Determine the (X, Y) coordinate at the center of the cell enclosing the given text.  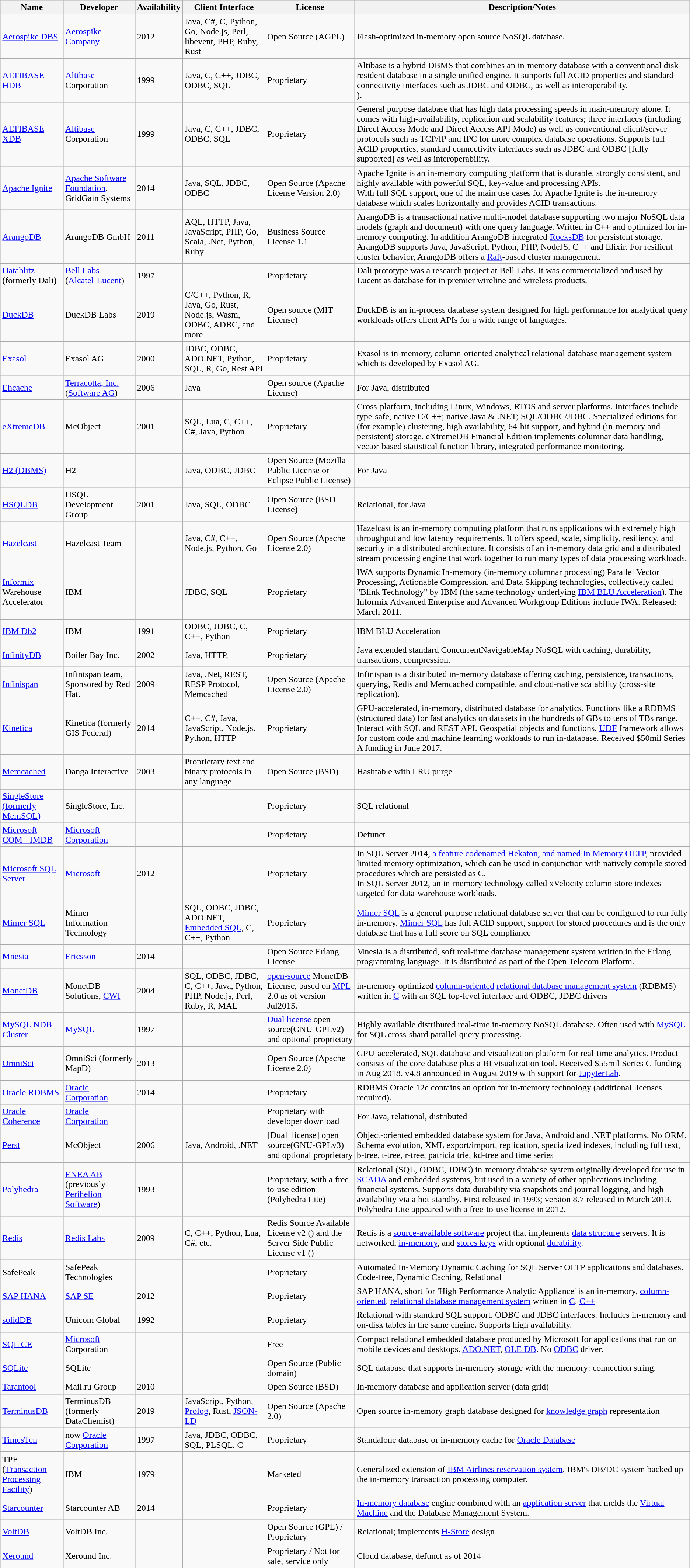
SafePeak Technologies (99, 1272)
For Java, relational, distributed (522, 1117)
ArangoDB (32, 237)
eXtremeDB (32, 426)
H2 (DBMS) (32, 470)
JDBC, ODBC, ADO.NET, Python, SQL, R, Go, Rest API (224, 358)
Hashtable with LRU purge (522, 772)
Aerospike DBS (32, 36)
DuckDB (32, 315)
ENEA AB (previously Perihelion Software) (99, 1189)
Automated In-Memory Dynamic Caching for SQL Server OLTP applications and databases. Code-free, Dynamic Caching, Relational (522, 1272)
Oracle Coherence (32, 1117)
IBM Db2 (32, 631)
Java, C#, C, Python, Go, Node.js, Perl, libevent, PHP, Ruby, Rust (224, 36)
Marketed (310, 1474)
MonetDB Solutions, CWI (99, 991)
Terracotta, Inc. (Software AG) (99, 387)
Redis (32, 1238)
ArangoDB GmbH (99, 237)
License (310, 7)
Developer (99, 7)
open-source MonetDB License, based on MPL 2.0 as of version Jul2015. (310, 991)
Datablitz (formerly Dali) (32, 276)
Infinispan (32, 684)
Unicom Global (99, 1320)
2002 (158, 655)
Redis Labs (99, 1238)
Generalized extension of IBM Airlines reservation system. IBM's DB/DC system backed up the in-memory transaction processing computer. (522, 1474)
C++, C#, Java, JavaScript, Node.js. Python, HTTP (224, 728)
SAP HANA, short for 'High Performance Analytic Appliance' is an in-memory, column-oriented, relational database management system written in C, C++ (522, 1296)
Informix Warehouse Accelerator (32, 592)
Microsoft COM+ IMDB (32, 835)
Bell Labs (Alcatel-Lucent) (99, 276)
Flash-optimized in-memory open source NoSQL database. (522, 36)
For Java (522, 470)
TerminusDB (formerly DataChemist) (99, 1411)
MySQL NDB Cluster (32, 1029)
Compact relational embedded database produced by Microsoft for applications that run on mobile devices and desktops. ADO.NET, OLE DB. No ODBC driver. (522, 1344)
solidDB (32, 1320)
Relational, for Java (522, 504)
Client Interface (224, 7)
TPF (Transaction Processing Facility) (32, 1474)
Java (224, 387)
Standalone database or in-memory cache for Oracle Database (522, 1440)
Open Source (GPL) / Proprietary (310, 1532)
SafePeak (32, 1272)
Proprietary / Not for sale, service only (310, 1555)
ALTIBASE XDB (32, 134)
Java, .Net, REST, RESP Protocol, Memcached (224, 684)
C, C++, Python, Lua, C#, etc. (224, 1238)
Business Source License 1.1 (310, 237)
Java, HTTP, (224, 655)
Danga Interactive (99, 772)
Java, C#, C++, Node.js, Python, Go (224, 544)
Tarantool (32, 1387)
2004 (158, 991)
MySQL (99, 1029)
Mimer SQL (32, 923)
Name (32, 7)
Mnesia (32, 957)
SAP HANA (32, 1296)
Aerospike Company (99, 36)
RDBMS Oracle 12c contains an option for in-memory technology (additional licenses required). (522, 1092)
Description/Notes (522, 7)
Infinispan team, Sponsored by Red Hat. (99, 684)
Exasol AG (99, 358)
JDBC, SQL (224, 592)
Cloud database, defunct as of 2014 (522, 1555)
Exasol (32, 358)
SQL relational (522, 806)
TimesTen (32, 1440)
Ehcache (32, 387)
Open Source Erlang License (310, 957)
SingleStore, Inc. (99, 806)
Proprietary with developer download (310, 1117)
Open Source (Apache 2.0) (310, 1411)
Boiler Bay Inc. (99, 655)
OmniSci (32, 1063)
Exasol is in-memory, column-oriented analytical relational database management system which is developed by Exasol AG. (522, 358)
Defunct (522, 835)
Mail.ru Group (99, 1387)
2000 (158, 358)
Hazelcast (32, 544)
now Oracle Corporation (99, 1440)
In-memory database engine combined with an application server that melds the Virtual Machine and the Database Management System. (522, 1508)
Proprietary text and binary protocols in any language (224, 772)
C/C++, Python, R, Java, Go, Rust, Node.js, Wasm, ODBC, ADBC, and more (224, 315)
Java, SQL, ODBC (224, 504)
Open Source (Public domain) (310, 1368)
In-memory database and application server (data grid) (522, 1387)
SingleStore (formerly MemSQL) (32, 806)
Java, JDBC, ODBC, SQL, PLSQL, C (224, 1440)
[Dual_license] open source(GNU-GPLv3) and optional proprietary (310, 1145)
Open source in-memory graph database designed for knowledge graph representation (522, 1411)
Kinetica (formerly GIS Federal) (99, 728)
HSQLDB (32, 504)
Microsoft (99, 874)
For Java, distributed (522, 387)
Free (310, 1344)
Mimer Information Technology (99, 923)
Oracle RDBMS (32, 1092)
Memcached (32, 772)
1979 (158, 1474)
InfinityDB (32, 655)
SQL, ODBC, JDBC, ADO.NET, Embedded SQL, C, C++, Python (224, 923)
1991 (158, 631)
VoltDB Inc. (99, 1532)
Polyhedra (32, 1189)
VoltDB (32, 1532)
Hazelcast Team (99, 544)
2013 (158, 1063)
SQL database that supports in-memory storage with the :memory: connection string. (522, 1368)
Open Source (Apache License Version 2.0) (310, 188)
Relational; implements H-Store design (522, 1532)
ALTIBASE HDB (32, 80)
2010 (158, 1387)
Xeround (32, 1555)
Java, ODBC, JDBC (224, 470)
Availability (158, 7)
Perst (32, 1145)
Apache Software Foundation, GridGain Systems (99, 188)
OmniSci (formerly MapD) (99, 1063)
SAP SE (99, 1296)
Xeround Inc. (99, 1555)
Java, Android, .NET (224, 1145)
Open Source (AGPL) (310, 36)
Kinetica (32, 728)
2003 (158, 772)
SQL CE (32, 1344)
SQL, Lua, C, C++, C#, Java, Python (224, 426)
Open Source (Mozilla Public License or Eclipse Public License) (310, 470)
HSQL Development Group (99, 504)
ODBC, JDBC, C, C++, Python (224, 631)
DuckDB Labs (99, 315)
Starcounter AB (99, 1508)
TerminusDB (32, 1411)
H2 (99, 470)
Ericsson (99, 957)
Redis Source Available License v2 () and the Server Side Public License v1 () (310, 1238)
Open Source (BSD License) (310, 504)
Dual license open source(GNU-GPLv2) and optional proprietary (310, 1029)
Open source (Apache License) (310, 387)
AQL, HTTP, Java, JavaScript, PHP, Go, Scala, .Net, Python, Ruby (224, 237)
Microsoft SQL Server (32, 874)
IBM BLU Acceleration (522, 631)
Java, SQL, JDBC, ODBC (224, 188)
Highly available distributed real-time in-memory NoSQL database. Often used with MySQL for SQL cross-shard parallel query processing. (522, 1029)
Relational with standard SQL support. ODBC and JDBC interfaces. Includes in-memory and on-disk tables in the same engine. Supports high availability. (522, 1320)
JavaScript, Python, Prolog, Rust, JSON-LD (224, 1411)
2011 (158, 237)
Proprietary, with a free-to-use edition (Polyhedra Lite) (310, 1189)
Apache Ignite (32, 188)
MonetDB (32, 991)
1993 (158, 1189)
1992 (158, 1320)
Starcounter (32, 1508)
SQL, ODBC, JDBC, C, C++, Java, Python, PHP, Node.js, Perl, Ruby, R, MAL (224, 991)
Java extended standard ConcurrentNavigableMap NoSQL with caching, durability, transactions, compression. (522, 655)
Open source (MIT License) (310, 315)
in-memory optimized column-oriented relational database management system (RDBMS) written in C with an SQL top-level interface and ODBC, JDBC drivers (522, 991)
